Detect which cell encompasses the target text, then output its [X, Y] center coordinate. 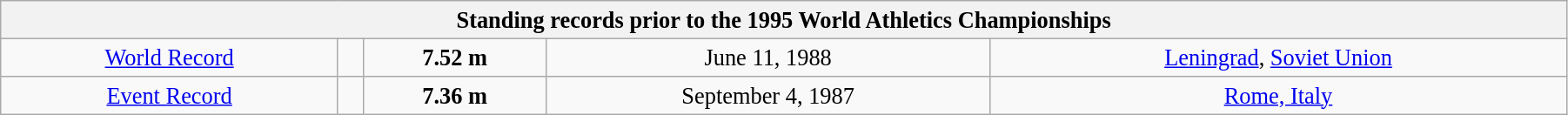
Rome, Italy [1279, 95]
7.36 m [455, 95]
June 11, 1988 [768, 57]
Standing records prior to the 1995 World Athletics Championships [784, 19]
7.52 m [455, 57]
Leningrad, Soviet Union [1279, 57]
World Record [170, 57]
Event Record [170, 95]
September 4, 1987 [768, 95]
